Output the [x, y] coordinate of the center of the cell containing the given text.  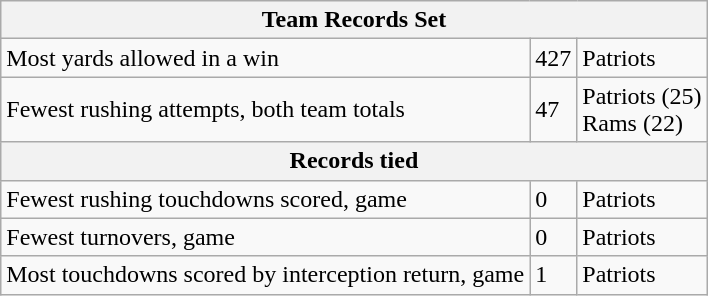
427 [554, 58]
Patriots (25)Rams (22) [642, 110]
Fewest rushing attempts, both team totals [266, 110]
1 [554, 275]
47 [554, 110]
Most touchdowns scored by interception return, game [266, 275]
Records tied [354, 161]
Fewest turnovers, game [266, 237]
Fewest rushing touchdowns scored, game [266, 199]
Most yards allowed in a win [266, 58]
Team Records Set [354, 20]
